Find where the given text appears and provide that cell's center as [X, Y] coordinate. 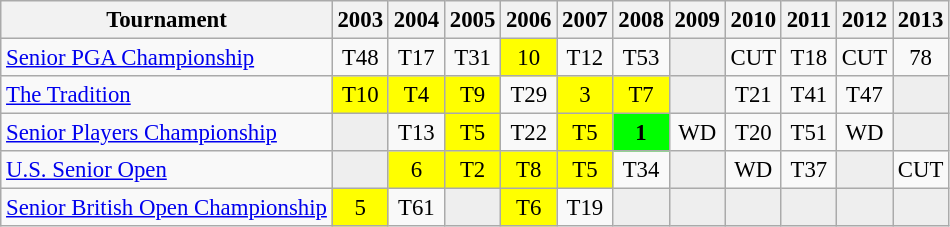
T61 [416, 208]
T29 [529, 95]
T10 [360, 95]
Senior British Open Championship [166, 208]
T41 [808, 95]
2003 [360, 20]
78 [920, 58]
T9 [472, 95]
3 [585, 95]
2011 [808, 20]
2010 [753, 20]
5 [360, 208]
T12 [585, 58]
10 [529, 58]
2009 [697, 20]
T4 [416, 95]
2012 [864, 20]
T18 [808, 58]
T19 [585, 208]
Senior Players Championship [166, 133]
T2 [472, 170]
T47 [864, 95]
2013 [920, 20]
T21 [753, 95]
Senior PGA Championship [166, 58]
6 [416, 170]
The Tradition [166, 95]
T22 [529, 133]
T20 [753, 133]
T17 [416, 58]
T34 [641, 170]
Tournament [166, 20]
2004 [416, 20]
T53 [641, 58]
2005 [472, 20]
U.S. Senior Open [166, 170]
1 [641, 133]
T7 [641, 95]
T48 [360, 58]
T51 [808, 133]
2008 [641, 20]
2006 [529, 20]
T37 [808, 170]
2007 [585, 20]
T13 [416, 133]
T8 [529, 170]
T31 [472, 58]
T6 [529, 208]
